Return the (x, y) coordinate for the center point of the cell that contains the specified text.  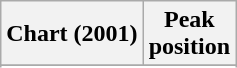
Peakposition (189, 34)
Chart (2001) (72, 34)
